Capture the cell that displays the provided text and extract its (x, y) central coordinate. 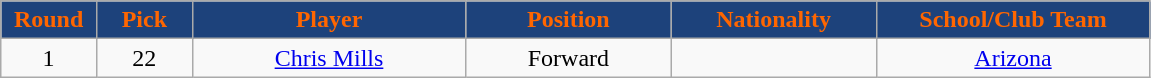
School/Club Team (1013, 20)
Nationality (774, 20)
Position (568, 20)
Round (49, 20)
Forward (568, 58)
Player (329, 20)
1 (49, 58)
Chris Mills (329, 58)
Arizona (1013, 58)
Pick (144, 20)
22 (144, 58)
